Determine the [X, Y] coordinate at the center of the cell enclosing the given text.  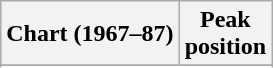
Chart (1967–87) [90, 34]
Peakposition [225, 34]
